Find where the given text appears and provide that cell's center as (x, y) coordinate. 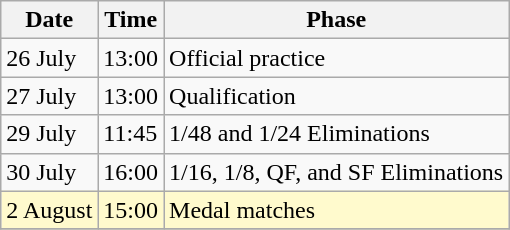
15:00 (131, 210)
Phase (336, 20)
1/16, 1/8, QF, and SF Eliminations (336, 172)
26 July (50, 58)
1/48 and 1/24 Eliminations (336, 134)
Time (131, 20)
Official practice (336, 58)
16:00 (131, 172)
29 July (50, 134)
Qualification (336, 96)
2 August (50, 210)
30 July (50, 172)
Date (50, 20)
Medal matches (336, 210)
27 July (50, 96)
11:45 (131, 134)
